Return (X, Y) of the center of cell containing provided text 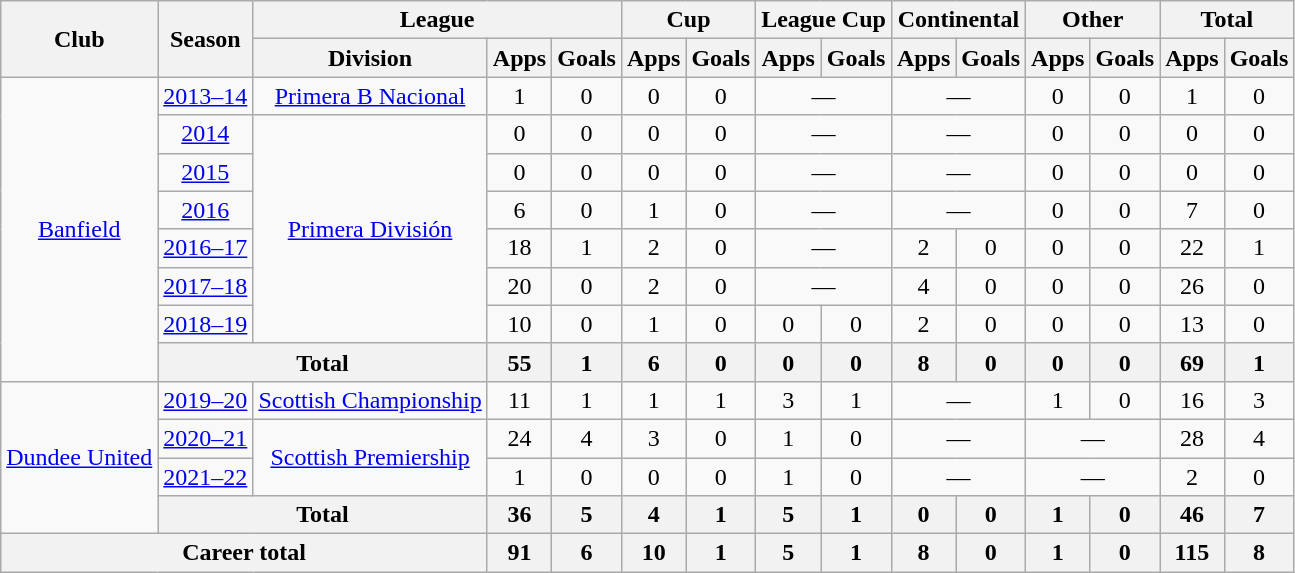
2016–17 (206, 248)
Banfield (80, 229)
2013–14 (206, 96)
Dundee United (80, 457)
115 (1192, 553)
League Cup (824, 20)
2019–20 (206, 400)
36 (519, 515)
18 (519, 248)
55 (519, 362)
League (438, 20)
26 (1192, 286)
Continental (958, 20)
Career total (244, 553)
69 (1192, 362)
20 (519, 286)
24 (519, 438)
2014 (206, 134)
2017–18 (206, 286)
2018–19 (206, 324)
Division (370, 58)
Season (206, 39)
2020–21 (206, 438)
2015 (206, 172)
Primera B Nacional (370, 96)
22 (1192, 248)
Primera División (370, 229)
Other (1093, 20)
Club (80, 39)
11 (519, 400)
13 (1192, 324)
91 (519, 553)
Scottish Championship (370, 400)
Scottish Premiership (370, 457)
46 (1192, 515)
2021–22 (206, 477)
16 (1192, 400)
Cup (688, 20)
28 (1192, 438)
2016 (206, 210)
